Search for the cell housing the specified text and yield its (x, y) center coordinate. 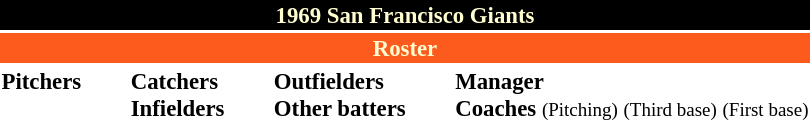
Roster (405, 48)
1969 San Francisco Giants (405, 15)
